Return the (X, Y) coordinate for the center point of the cell that contains the specified text.  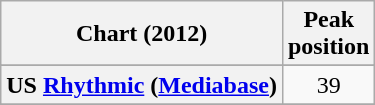
Peakposition (328, 34)
39 (328, 85)
US Rhythmic (Mediabase) (142, 85)
Chart (2012) (142, 34)
